Return [X, Y] of the center of cell containing provided text 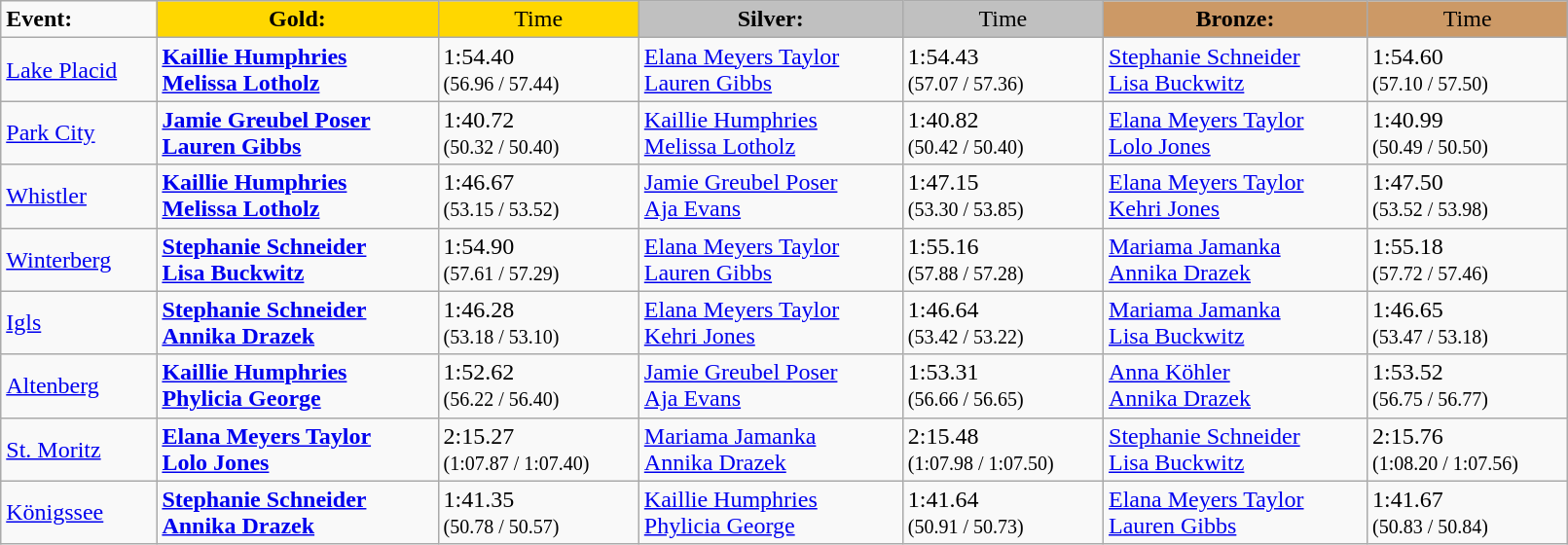
Anna KöhlerAnnika Drazek [1236, 385]
1:40.82(50.42 / 50.40) [1003, 132]
1:41.64 (50.91 / 50.73) [1003, 512]
1:46.65(53.47 / 53.18) [1467, 323]
Jamie Greubel PoserLauren Gibbs [298, 132]
1:47.50(53.52 / 53.98) [1467, 197]
1:54.90(57.61 / 57.29) [538, 259]
1:46.28(53.18 / 53.10) [538, 323]
Altenberg [79, 385]
1:53.31(56.66 / 56.65) [1003, 385]
Winterberg [79, 259]
1:47.15(53.30 / 53.85) [1003, 197]
Whistler [79, 197]
1:53.52(56.75 / 56.77) [1467, 385]
1:54.40(56.96 / 57.44) [538, 70]
Event: [79, 19]
1:52.62 (56.22 / 56.40) [538, 385]
Königssee [79, 512]
1:54.60(57.10 / 57.50) [1467, 70]
1:55.16(57.88 / 57.28) [1003, 259]
1:40.72(50.32 / 50.40) [538, 132]
1:40.99(50.49 / 50.50) [1467, 132]
1:54.43(57.07 / 57.36) [1003, 70]
1:41.67(50.83 / 50.84) [1467, 512]
2:15.76(1:08.20 / 1:07.56) [1467, 450]
Bronze: [1236, 19]
Park City [79, 132]
Lake Placid [79, 70]
2:15.27(1:07.87 / 1:07.40) [538, 450]
Mariama JamankaLisa Buckwitz [1236, 323]
2:15.48(1:07.98 / 1:07.50) [1003, 450]
1:41.35(50.78 / 50.57) [538, 512]
1:46.64(53.42 / 53.22) [1003, 323]
St. Moritz [79, 450]
Igls [79, 323]
1:55.18(57.72 / 57.46) [1467, 259]
Silver: [771, 19]
Gold: [298, 19]
1:46.67(53.15 / 53.52) [538, 197]
